For the text-containing cell, return its midpoint in [X, Y] coordinate format. 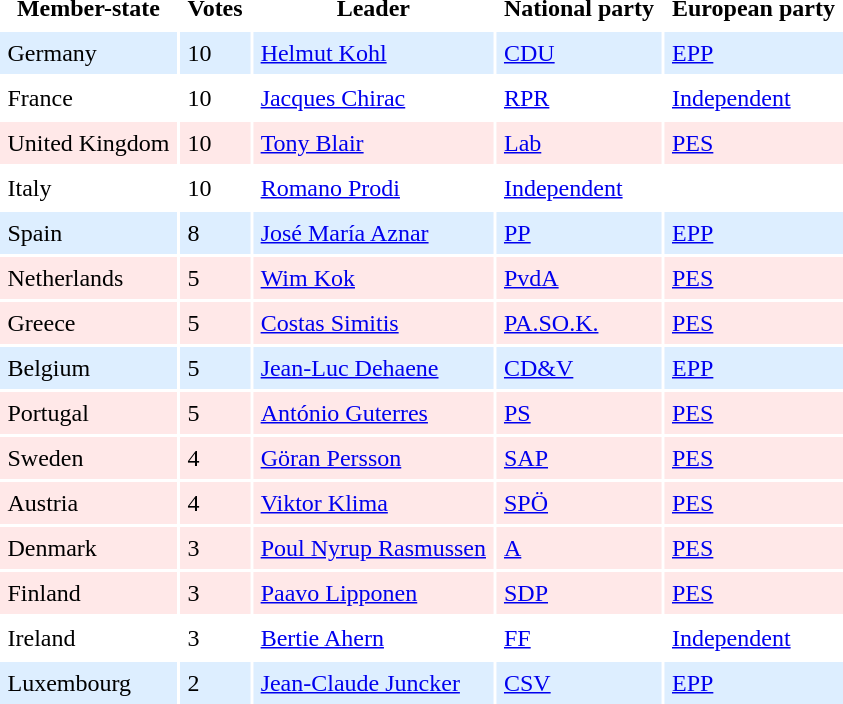
Lab [578, 143]
2 [215, 683]
FF [578, 638]
Tony Blair [373, 143]
United Kingdom [88, 143]
CDU [578, 53]
Paavo Lipponen [373, 593]
SPÖ [578, 503]
Romano Prodi [373, 188]
Viktor Klima [373, 503]
SDP [578, 593]
CSV [578, 683]
Sweden [88, 458]
Finland [88, 593]
Costas Simitis [373, 323]
France [88, 98]
RPR [578, 98]
António Guterres [373, 413]
José María Aznar [373, 233]
Belgium [88, 368]
Netherlands [88, 278]
PA.SO.K. [578, 323]
A [578, 548]
Jacques Chirac [373, 98]
Portugal [88, 413]
Göran Persson [373, 458]
SAP [578, 458]
Luxembourg [88, 683]
CD&V [578, 368]
Denmark [88, 548]
Wim Kok [373, 278]
8 [215, 233]
Austria [88, 503]
Spain [88, 233]
Jean-Luc Dehaene [373, 368]
PvdA [578, 278]
PS [578, 413]
Poul Nyrup Rasmussen [373, 548]
Ireland [88, 638]
Helmut Kohl [373, 53]
Bertie Ahern [373, 638]
Greece [88, 323]
Italy [88, 188]
Jean-Claude Juncker [373, 683]
PP [578, 233]
Germany [88, 53]
